Return the [X, Y] coordinate for the center point of the cell that contains the specified text.  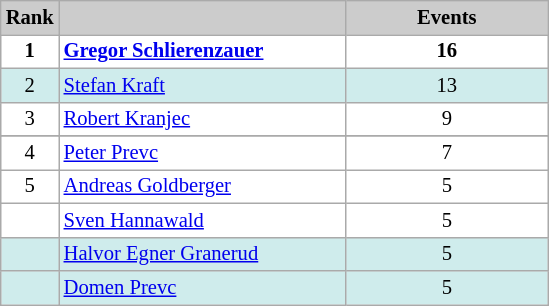
Sven Hannawald [202, 220]
3 [30, 119]
2 [30, 85]
Gregor Schlierenzauer [202, 51]
16 [447, 51]
Events [447, 17]
Peter Prevc [202, 153]
9 [447, 119]
Andreas Goldberger [202, 186]
13 [447, 85]
Rank [30, 17]
Stefan Kraft [202, 85]
4 [30, 153]
Domen Prevc [202, 287]
7 [447, 153]
1 [30, 51]
Halvor Egner Granerud [202, 254]
Robert Kranjec [202, 119]
